Provide the [X, Y] coordinate of the cell's center where the given text is located.  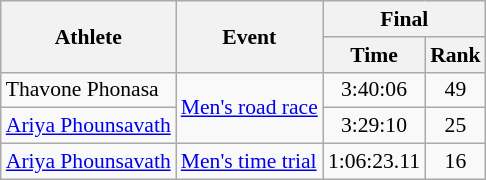
49 [456, 90]
3:40:06 [374, 90]
Time [374, 55]
Men's road race [250, 108]
16 [456, 162]
25 [456, 126]
Rank [456, 55]
Event [250, 36]
Thavone Phonasa [88, 90]
Athlete [88, 36]
Final [404, 19]
Men's time trial [250, 162]
3:29:10 [374, 126]
1:06:23.11 [374, 162]
